Capture the cell that displays the provided text and extract its [x, y] central coordinate. 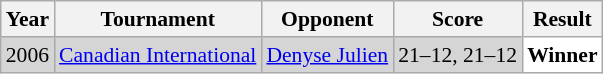
Denyse Julien [327, 55]
Year [28, 19]
Canadian International [158, 55]
Winner [562, 55]
Opponent [327, 19]
Score [458, 19]
21–12, 21–12 [458, 55]
Result [562, 19]
2006 [28, 55]
Tournament [158, 19]
